From the cell containing the given text, extract its center point as (x, y) coordinate. 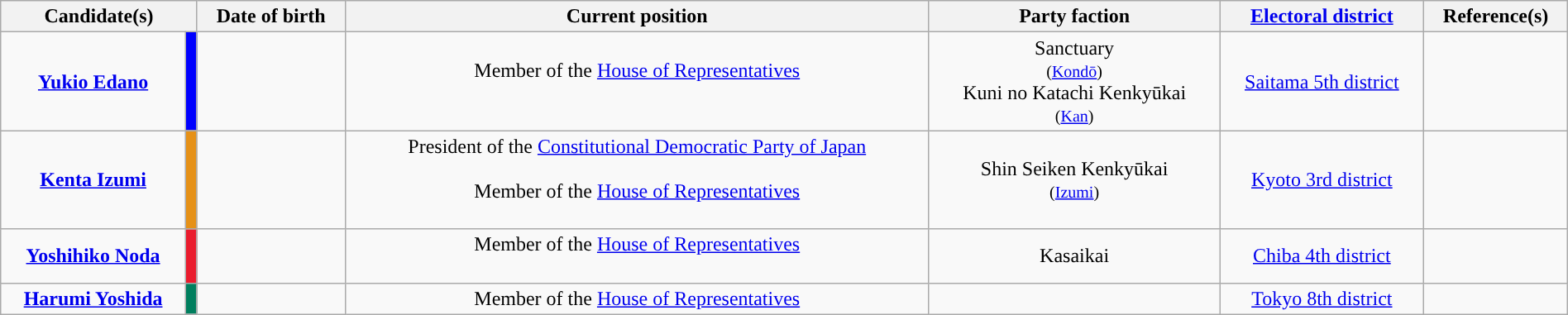
Kasaikai (1073, 256)
Kenta Izumi (93, 180)
Harumi Yoshida (93, 298)
Yoshihiko Noda (93, 256)
Shin Seiken Kenkyūkai(Izumi) (1073, 180)
Chiba 4th district (1322, 256)
Saitama 5th district (1322, 81)
Candidate(s) (99, 17)
Tokyo 8th district (1322, 298)
President of the Constitutional Democratic Party of JapanMember of the House of Representatives (637, 180)
Current position (637, 17)
Kyoto 3rd district (1322, 180)
Yukio Edano (93, 81)
Party faction (1073, 17)
Date of birth (271, 17)
Electoral district (1322, 17)
Sanctuary(Kondō)Kuni no Katachi Kenkyūkai(Kan) (1073, 81)
Reference(s) (1495, 17)
